Identify which cell holds the provided text, then report its (x, y) central coordinate. 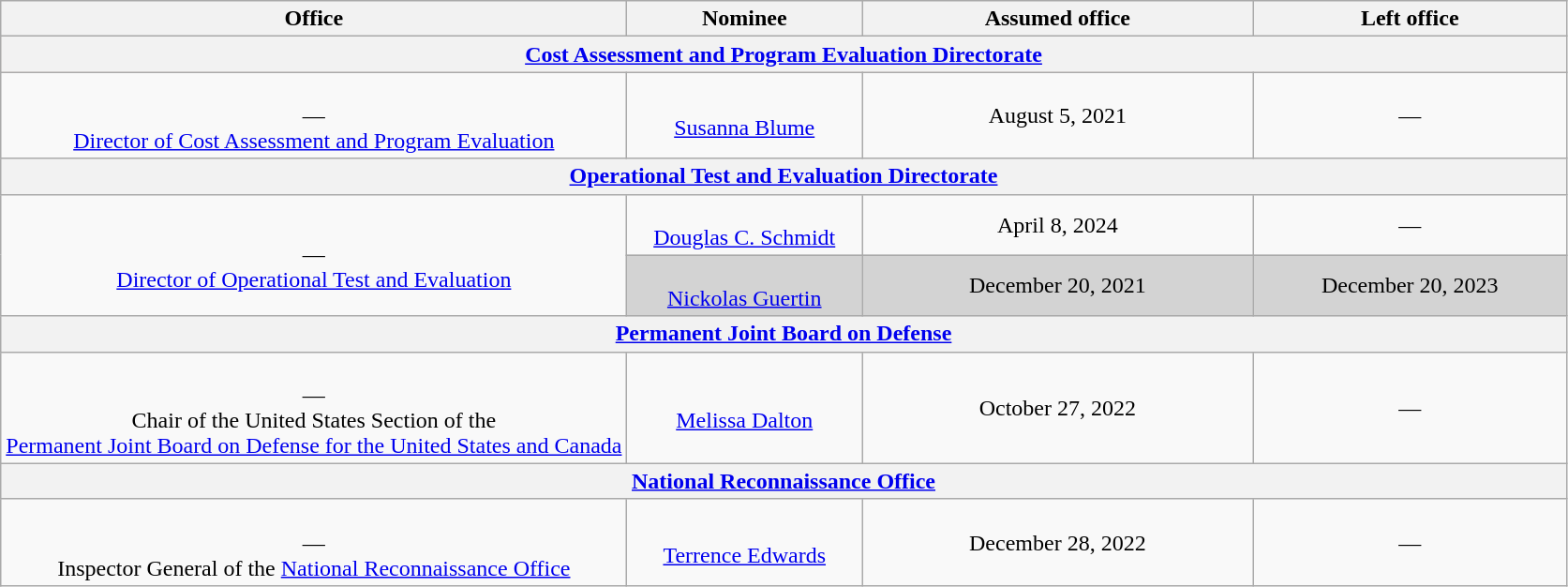
—Chair of the United States Section of thePermanent Joint Board on Defense for the United States and Canada (314, 407)
Douglas C. Schmidt (744, 225)
Left office (1410, 19)
December 20, 2023 (1410, 285)
Operational Test and Evaluation Directorate (784, 176)
Office (314, 19)
Susanna Blume (744, 115)
April 8, 2024 (1058, 225)
December 28, 2022 (1058, 542)
Nominee (744, 19)
December 20, 2021 (1058, 285)
National Reconnaissance Office (784, 481)
October 27, 2022 (1058, 407)
—Inspector General of the National Reconnaissance Office (314, 542)
—Director of Cost Assessment and Program Evaluation (314, 115)
Permanent Joint Board on Defense (784, 334)
August 5, 2021 (1058, 115)
Assumed office (1058, 19)
Cost Assessment and Program Evaluation Directorate (784, 54)
Terrence Edwards (744, 542)
Nickolas Guertin (744, 285)
Melissa Dalton (744, 407)
—Director of Operational Test and Evaluation (314, 255)
